Search for the cell housing the specified text and yield its (X, Y) center coordinate. 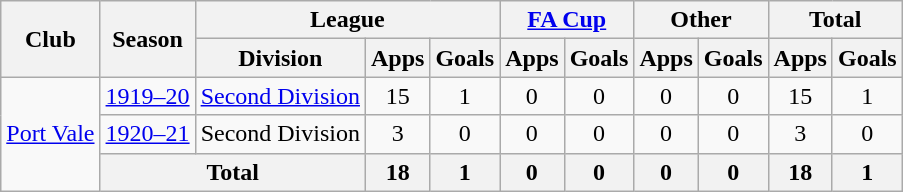
Division (280, 58)
1920–21 (148, 134)
League (348, 20)
FA Cup (567, 20)
1919–20 (148, 96)
Season (148, 39)
Other (701, 20)
Port Vale (50, 134)
Club (50, 39)
